Determine the (X, Y) coordinate at the center of the cell enclosing the given text.  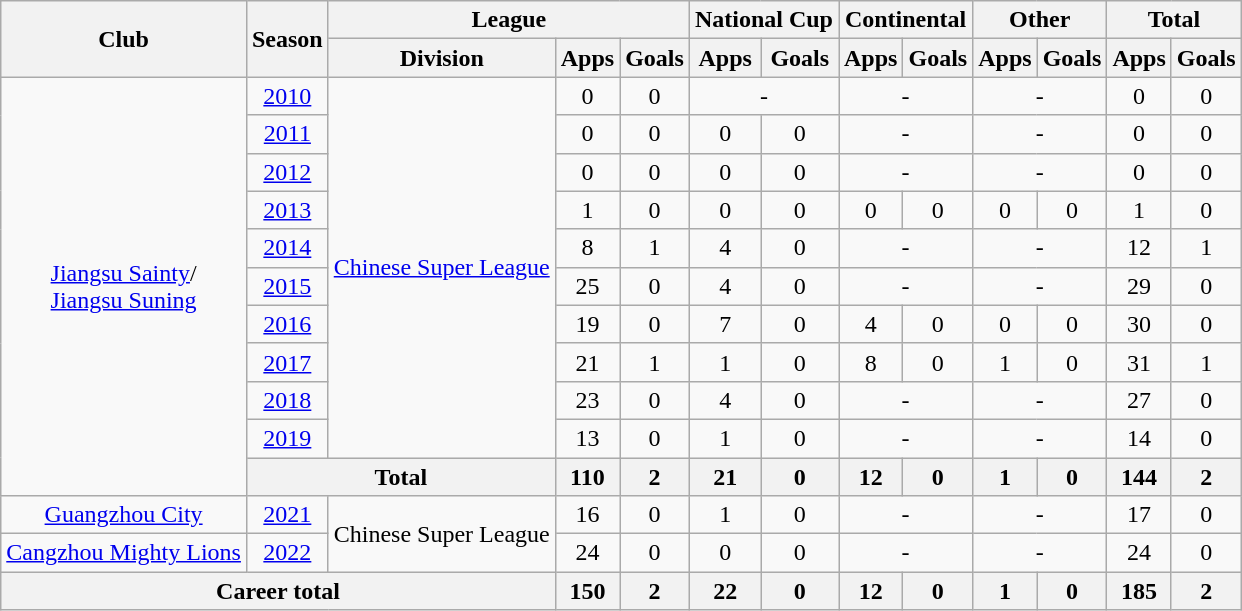
16 (587, 515)
Other (1040, 20)
National Cup (764, 20)
14 (1139, 438)
2011 (287, 134)
22 (725, 591)
Guangzhou City (124, 515)
25 (587, 286)
30 (1139, 324)
2016 (287, 324)
2019 (287, 438)
Division (442, 58)
2017 (287, 362)
144 (1139, 477)
27 (1139, 400)
2022 (287, 553)
19 (587, 324)
2021 (287, 515)
110 (587, 477)
2013 (287, 210)
23 (587, 400)
2012 (287, 172)
Jiangsu Sainty/Jiangsu Suning (124, 286)
Season (287, 39)
31 (1139, 362)
League (508, 20)
Continental (905, 20)
13 (587, 438)
Club (124, 39)
150 (587, 591)
2014 (287, 248)
17 (1139, 515)
29 (1139, 286)
2018 (287, 400)
2010 (287, 96)
2015 (287, 286)
Cangzhou Mighty Lions (124, 553)
185 (1139, 591)
Career total (278, 591)
7 (725, 324)
